For the text-containing cell, return its midpoint in (X, Y) coordinate format. 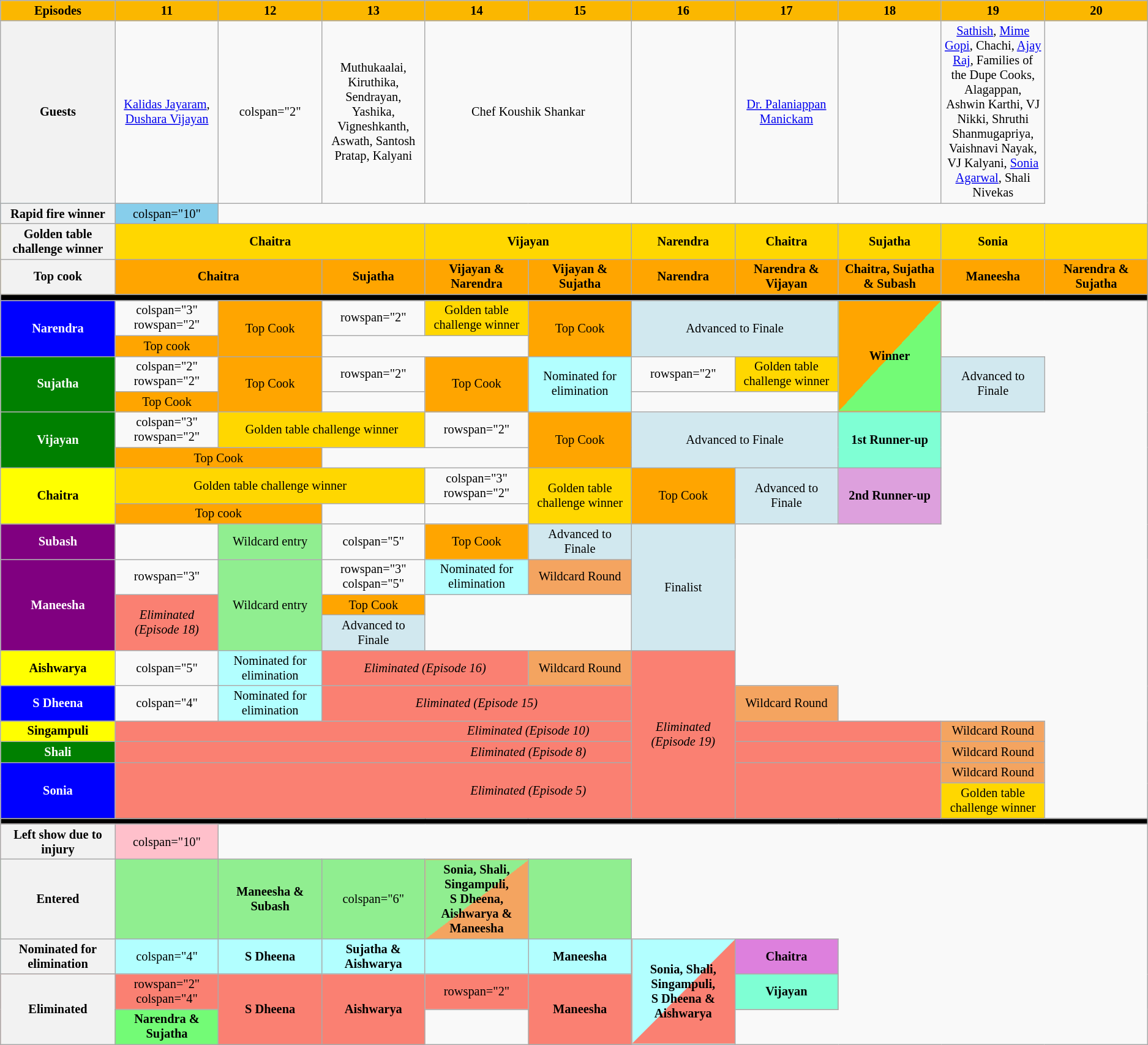
Eliminated (Episode 19) (683, 734)
15 (580, 10)
Finalist (683, 588)
Guests (58, 112)
Narendra &Vijayan (786, 277)
Narendra & Sujatha (167, 1027)
Eliminated (Episode 10) (528, 731)
Sonia, Shali,Singampuli,S Dheena &Aishwarya (683, 992)
rowspan="3" colspan="5" (373, 577)
Vijayan &Narendra (476, 277)
12 (271, 10)
Eliminated (58, 1009)
Muthukaalai, Kiruthika, Sendrayan, Yashika, Vigneshkanth, Aswath, Santosh Pratap, Kalyani (373, 112)
colspan="2" (271, 112)
Chaitra, Sujatha & Subash (890, 277)
Vijayan &Sujatha (580, 277)
Kalidas Jayaram, Dushara Vijayan (167, 112)
Episodes (58, 10)
Left show due to injury (58, 842)
19 (993, 10)
colspan="2" rowspan="2" (167, 374)
Eliminated (Episode 16) (425, 668)
Eliminated (Episode 8) (528, 752)
14 (476, 10)
Narendra &Sujatha (1096, 277)
Rapid fire winner (58, 214)
Entered (58, 899)
rowspan="2" colspan="4" (167, 992)
Eliminated (Episode 15) (476, 703)
Eliminated (Episode 18) (167, 622)
18 (890, 10)
Chef Koushik Shankar (528, 112)
Sujatha &Aishwarya (373, 956)
11 (167, 10)
Eliminated (Episode 5) (528, 790)
Singampuli (58, 731)
17 (786, 10)
rowspan="3" (167, 577)
1st Runner-up (890, 440)
20 (1096, 10)
Dr. Palaniappan Manickam (786, 112)
colspan="6" (373, 899)
13 (373, 10)
16 (683, 10)
Sonia, Shali,Singampuli,S Dheena,Aishwarya &Maneesha (476, 899)
Winner (890, 356)
Maneesha &Subash (271, 899)
Shali (58, 752)
2nd Runner-up (890, 496)
Subash (58, 542)
